Output the (x, y) coordinate of the center of the cell containing the given text.  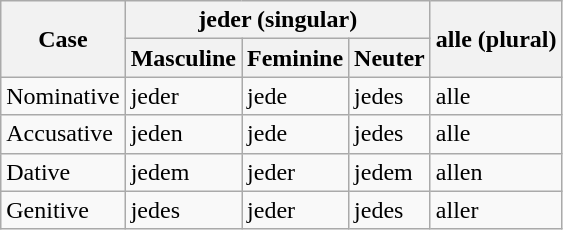
Genitive (63, 210)
Neuter (390, 58)
Case (63, 39)
Feminine (296, 58)
Nominative (63, 96)
aller (496, 210)
allen (496, 172)
Masculine (183, 58)
jeder (singular) (278, 20)
Dative (63, 172)
alle (plural) (496, 39)
Accusative (63, 134)
jeden (183, 134)
